Detect which cell encompasses the target text, then output its (x, y) center coordinate. 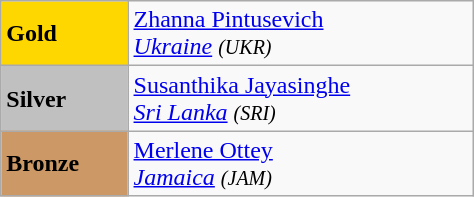
Susanthika JayasingheSri Lanka (SRI) (300, 98)
Gold (64, 34)
Merlene OtteyJamaica (JAM) (300, 164)
Silver (64, 98)
Zhanna PintusevichUkraine (UKR) (300, 34)
Bronze (64, 164)
